Return the [X, Y] coordinate for the center point of the cell that contains the specified text.  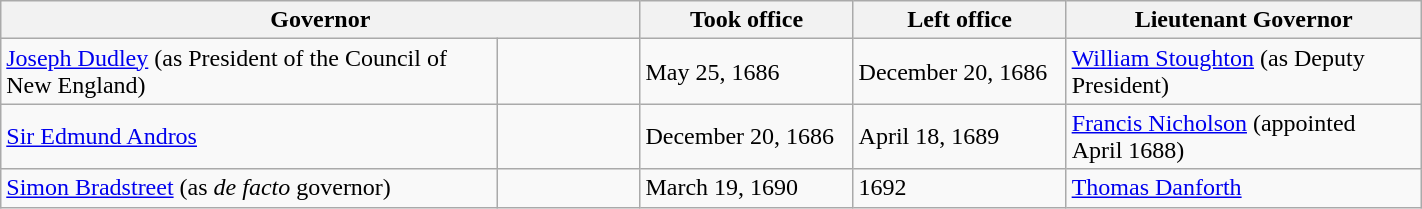
1692 [960, 188]
Governor [320, 20]
Left office [960, 20]
Simon Bradstreet (as de facto governor) [250, 188]
Took office [746, 20]
William Stoughton (as Deputy President) [1244, 72]
Lieutenant Governor [1244, 20]
Sir Edmund Andros [250, 136]
May 25, 1686 [746, 72]
Francis Nicholson (appointed April 1688) [1244, 136]
March 19, 1690 [746, 188]
Joseph Dudley (as President of the Council of New England) [250, 72]
April 18, 1689 [960, 136]
Thomas Danforth [1244, 188]
